Extract the (X, Y) coordinate from the center of the cell holding the provided text.  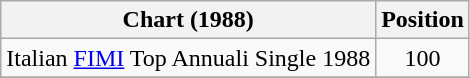
Position (423, 20)
Chart (1988) (188, 20)
100 (423, 58)
Italian FIMI Top Annuali Single 1988 (188, 58)
